For the text-containing cell, return its midpoint in (X, Y) coordinate format. 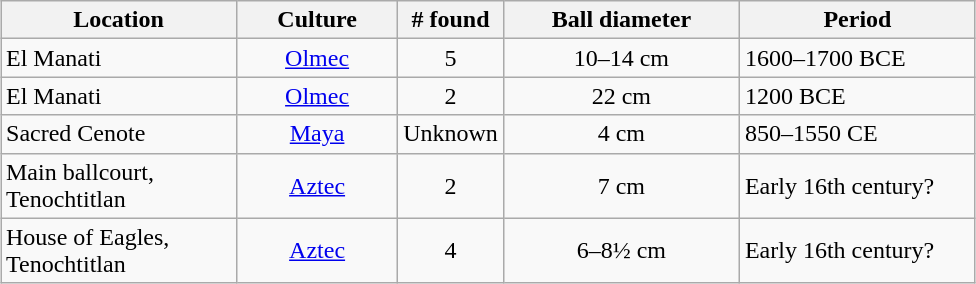
Culture (318, 20)
7 cm (621, 186)
Location (118, 20)
6–8½ cm (621, 250)
Maya (318, 134)
22 cm (621, 96)
1200 BCE (857, 96)
10–14 cm (621, 58)
House of Eagles, Tenochtitlan (118, 250)
4 cm (621, 134)
4 (451, 250)
Main ballcourt, Tenochtitlan (118, 186)
1600–1700 BCE (857, 58)
Ball diameter (621, 20)
5 (451, 58)
850–1550 CE (857, 134)
Period (857, 20)
Unknown (451, 134)
# found (451, 20)
Sacred Cenote (118, 134)
